Provide the (X, Y) coordinate of the cell's center where the given text is located.  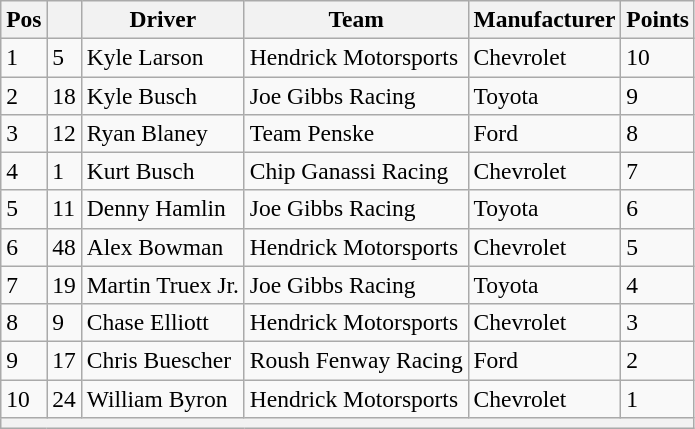
11 (64, 209)
Chase Elliott (162, 322)
48 (64, 247)
18 (64, 95)
17 (64, 360)
Chris Buescher (162, 360)
Team (356, 19)
24 (64, 398)
Pos (24, 19)
Kyle Busch (162, 95)
Chip Ganassi Racing (356, 171)
Martin Truex Jr. (162, 285)
William Byron (162, 398)
Roush Fenway Racing (356, 360)
Ryan Blaney (162, 133)
19 (64, 285)
Alex Bowman (162, 247)
Kurt Busch (162, 171)
Denny Hamlin (162, 209)
Team Penske (356, 133)
Points (658, 19)
Driver (162, 19)
Manufacturer (544, 19)
12 (64, 133)
Kyle Larson (162, 57)
